Identify which cell holds the provided text, then report its (X, Y) central coordinate. 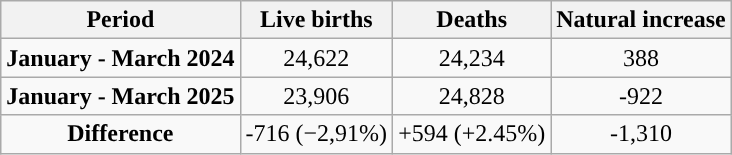
388 (642, 58)
Live births (316, 20)
+594 (+2.45%) (472, 134)
24,622 (316, 58)
Difference (120, 134)
January - March 2024 (120, 58)
-1,310 (642, 134)
24,234 (472, 58)
-922 (642, 96)
Period (120, 20)
Deaths (472, 20)
-716 (−2,91%) (316, 134)
Natural increase (642, 20)
24,828 (472, 96)
23,906 (316, 96)
January - March 2025 (120, 96)
